Locate the cell with the specified text and output its [x, y] center coordinate. 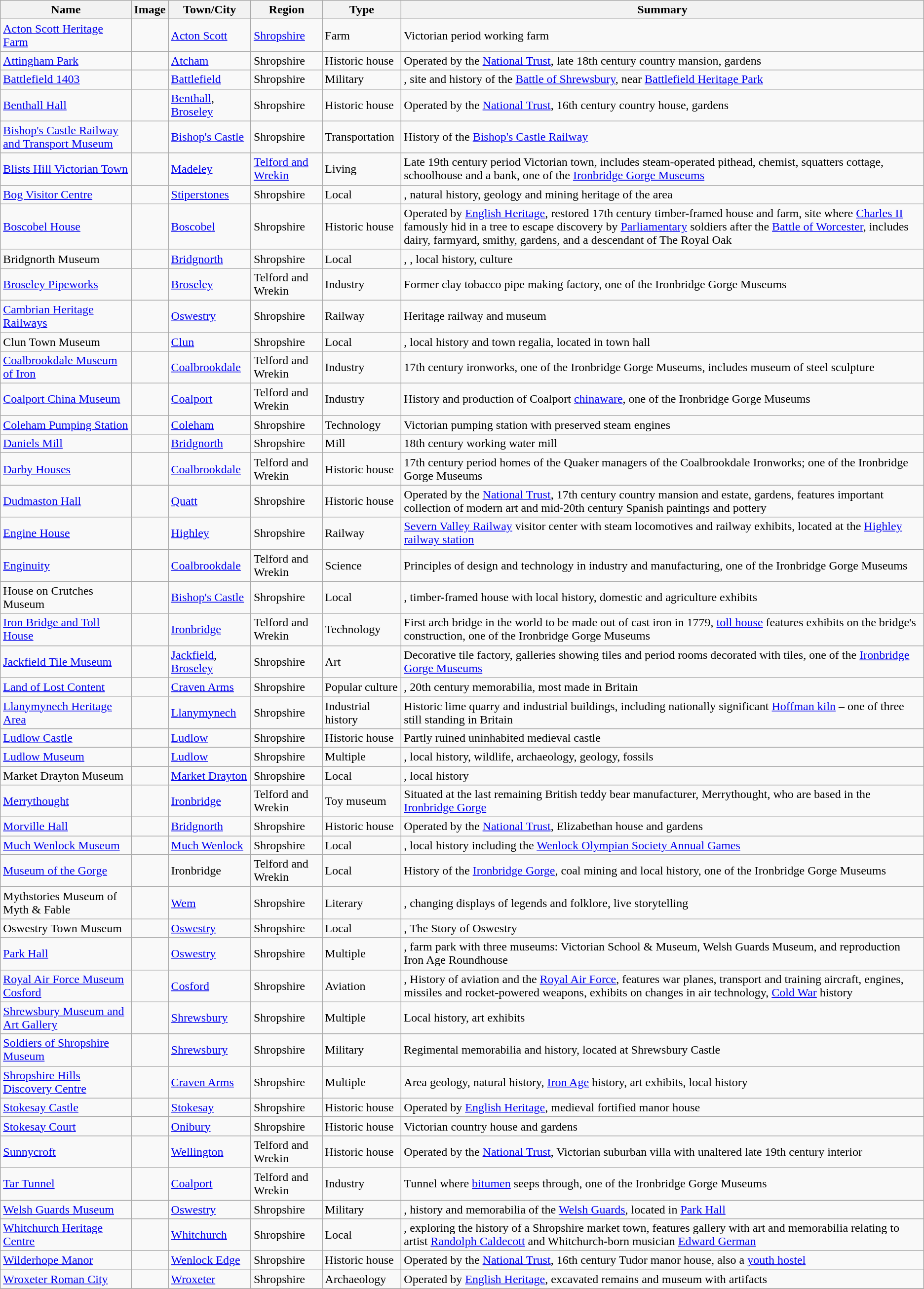
Soldiers of Shropshire Museum [66, 1050]
, 20th century memorabilia, most made in Britain [662, 687]
Broseley Pipeworks [66, 284]
Decorative tile factory, galleries showing tiles and period rooms decorated with tiles, one of the Ironbridge Gorge Museums [662, 661]
Sunnycroft [66, 1152]
Art [362, 661]
Clun Town Museum [66, 342]
Acton Scott Heritage Farm [66, 36]
Wellington [209, 1152]
, site and history of the Battle of Shrewsbury, near Battlefield Heritage Park [662, 79]
Jackfield Tile Museum [66, 661]
Madeley [209, 169]
Tunnel where bitumen seeps through, one of the Ironbridge Gorge Museums [662, 1183]
Battlefield 1403 [66, 79]
Local history, art exhibits [662, 1018]
Heritage railway and museum [662, 316]
Onibury [209, 1126]
Principles of design and technology in industry and manufacturing, one of the Ironbridge Gorge Museums [662, 566]
, local history and town regalia, located in town hall [662, 342]
Attingham Park [66, 61]
Name [66, 10]
Benthall Hall [66, 105]
Cosford [209, 986]
Ludlow Castle [66, 738]
Enginuity [66, 566]
Aviation [362, 986]
Bridgnorth Museum [66, 259]
Quatt [209, 501]
Historic lime quarry and industrial buildings, including nationally significant Hoffman kiln – one of three still standing in Britain [662, 713]
House on Crutches Museum [66, 597]
Image [150, 10]
, local history including the Wenlock Olympian Society Annual Games [662, 845]
Shrewsbury Museum and Art Gallery [66, 1018]
Coalbrookdale Museum of Iron [66, 367]
Royal Air Force Museum Cosford [66, 986]
, timber-framed house with local history, domestic and agriculture exhibits [662, 597]
Jackfield, Broseley [209, 661]
Farm [362, 36]
Transportation [362, 137]
Stokesay Court [66, 1126]
, local history [662, 775]
Operated by the National Trust, 16th century Tudor manor house, also a youth hostel [662, 1260]
Archaeology [362, 1279]
Atcham [209, 61]
Operated by the National Trust, Elizabethan house and gardens [662, 827]
Acton Scott [209, 36]
Broseley [209, 284]
Operated by English Heritage, excavated remains and museum with artifacts [662, 1279]
Victorian country house and gardens [662, 1126]
Much Wenlock Museum [66, 845]
Type [362, 10]
Darby Houses [66, 469]
Market Drayton [209, 775]
Stiperstones [209, 194]
Morville Hall [66, 827]
Operated by the National Trust, Victorian suburban villa with unaltered late 19th century interior [662, 1152]
Region [286, 10]
Coleham [209, 425]
Living [362, 169]
Battlefield [209, 79]
Literary [362, 903]
Coleham Pumping Station [66, 425]
Wenlock Edge [209, 1260]
, changing displays of legends and folklore, live storytelling [662, 903]
Former clay tobacco pipe making factory, one of the Ironbridge Gorge Museums [662, 284]
Operated by the National Trust, late 18th century country mansion, gardens [662, 61]
Whitchurch [209, 1235]
History of the Ironbridge Gorge, coal mining and local history, one of the Ironbridge Gorge Museums [662, 871]
17th century period homes of the Quaker managers of the Coalbrookdale Ironworks; one of the Ironbridge Gorge Museums [662, 469]
Shropshire Hills Discovery Centre [66, 1082]
Situated at the last remaining British teddy bear manufacturer, Merrythought, who are based in the Ironbridge Gorge [662, 801]
Severn Valley Railway visitor center with steam locomotives and railway exhibits, located at the Highley railway station [662, 533]
, natural history, geology and mining heritage of the area [662, 194]
17th century ironworks, one of the Ironbridge Gorge Museums, includes museum of steel sculpture [662, 367]
Mythstories Museum of Myth & Fable [66, 903]
Stokesay [209, 1107]
Park Hall [66, 953]
Summary [662, 10]
Regimental memorabilia and history, located at Shrewsbury Castle [662, 1050]
Tar Tunnel [66, 1183]
Toy museum [362, 801]
, local history, wildlife, archaeology, geology, fossils [662, 757]
Whitchurch Heritage Centre [66, 1235]
Popular culture [362, 687]
, farm park with three museums: Victorian School & Museum, Welsh Guards Museum, and reproduction Iron Age Roundhouse [662, 953]
Ludlow Museum [66, 757]
Industrial history [362, 713]
Clun [209, 342]
Boscobel [209, 227]
Wilderhope Manor [66, 1260]
, The Story of Oswestry [662, 928]
Iron Bridge and Toll House [66, 630]
Area geology, natural history, Iron Age history, art exhibits, local history [662, 1082]
Oswestry Town Museum [66, 928]
18th century working water mill [662, 444]
Market Drayton Museum [66, 775]
, history and memorabilia of the Welsh Guards, located in Park Hall [662, 1210]
Science [362, 566]
Coalport China Museum [66, 400]
Operated by the National Trust, 16th century country house, gardens [662, 105]
Bishop's Castle Railway and Transport Museum [66, 137]
Wroxeter [209, 1279]
History and production of Coalport chinaware, one of the Ironbridge Gorge Museums [662, 400]
Welsh Guards Museum [66, 1210]
History of the Bishop's Castle Railway [662, 137]
Town/City [209, 10]
Llanymynech [209, 713]
Victorian period working farm [662, 36]
Museum of the Gorge [66, 871]
Benthall, Broseley [209, 105]
Stokesay Castle [66, 1107]
Partly ruined uninhabited medieval castle [662, 738]
Engine House [66, 533]
, , local history, culture [662, 259]
Merrythought [66, 801]
Blists Hill Victorian Town [66, 169]
Land of Lost Content [66, 687]
Mill [362, 444]
Operated by English Heritage, medieval fortified manor house [662, 1107]
Dudmaston Hall [66, 501]
Wroxeter Roman City [66, 1279]
Bog Visitor Centre [66, 194]
Highley [209, 533]
Cambrian Heritage Railways [66, 316]
Much Wenlock [209, 845]
Boscobel House [66, 227]
Llanymynech Heritage Area [66, 713]
Wem [209, 903]
Daniels Mill [66, 444]
Victorian pumping station with preserved steam engines [662, 425]
